Identify which cell holds the provided text, then report its (x, y) central coordinate. 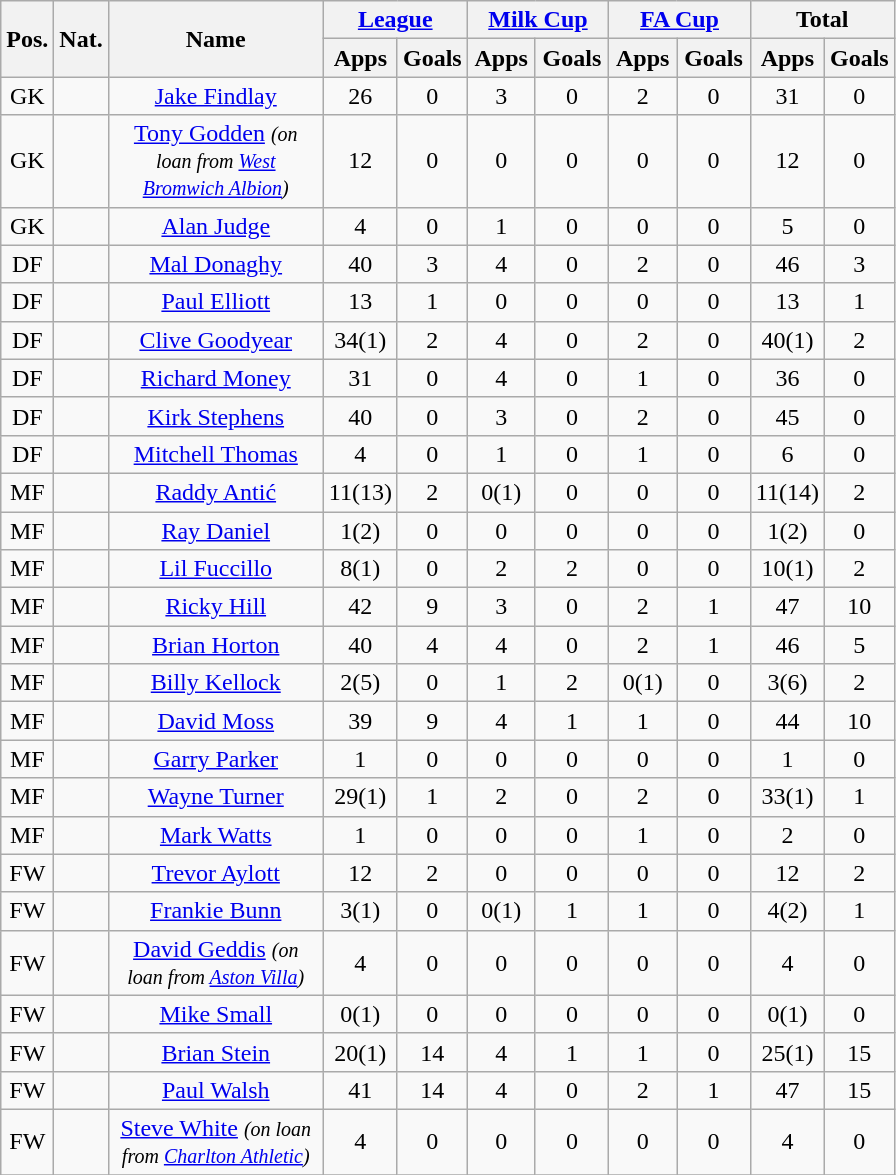
8(1) (360, 569)
Mitchell Thomas (216, 454)
11(13) (360, 492)
David Geddis (on loan from Aston Villa) (216, 962)
Billy Kellock (216, 683)
42 (360, 607)
3(6) (787, 683)
41 (360, 1090)
Richard Money (216, 378)
33(1) (787, 797)
26 (360, 96)
Total (822, 20)
2(5) (360, 683)
34(1) (360, 340)
Brian Stein (216, 1052)
6 (787, 454)
Wayne Turner (216, 797)
Tony Godden (on loan from West Bromwich Albion) (216, 161)
Lil Fuccillo (216, 569)
Alan Judge (216, 226)
Steve White (on loan from Charlton Athletic) (216, 1142)
FA Cup (680, 20)
Jake Findlay (216, 96)
39 (360, 721)
Paul Elliott (216, 302)
League (395, 20)
Trevor Aylott (216, 873)
Pos. (28, 39)
Milk Cup (538, 20)
44 (787, 721)
Ray Daniel (216, 531)
Mike Small (216, 1014)
Nat. (81, 39)
Ricky Hill (216, 607)
25(1) (787, 1052)
Mal Donaghy (216, 264)
20(1) (360, 1052)
Brian Horton (216, 645)
10(1) (787, 569)
45 (787, 416)
Paul Walsh (216, 1090)
Mark Watts (216, 835)
29(1) (360, 797)
Clive Goodyear (216, 340)
3(1) (360, 911)
4(2) (787, 911)
11(14) (787, 492)
David Moss (216, 721)
Name (216, 39)
Kirk Stephens (216, 416)
40(1) (787, 340)
Frankie Bunn (216, 911)
Garry Parker (216, 759)
Raddy Antić (216, 492)
36 (787, 378)
